From the cell containing the given text, extract its center point as [X, Y] coordinate. 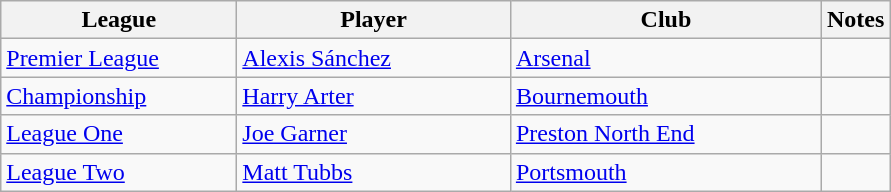
League One [119, 134]
Preston North End [666, 134]
Bournemouth [666, 96]
Championship [119, 96]
Premier League [119, 58]
Portsmouth [666, 172]
Notes [855, 20]
Harry Arter [374, 96]
Alexis Sánchez [374, 58]
League [119, 20]
Club [666, 20]
League Two [119, 172]
Matt Tubbs [374, 172]
Arsenal [666, 58]
Joe Garner [374, 134]
Player [374, 20]
